From the cell containing the given text, extract its center point as [x, y] coordinate. 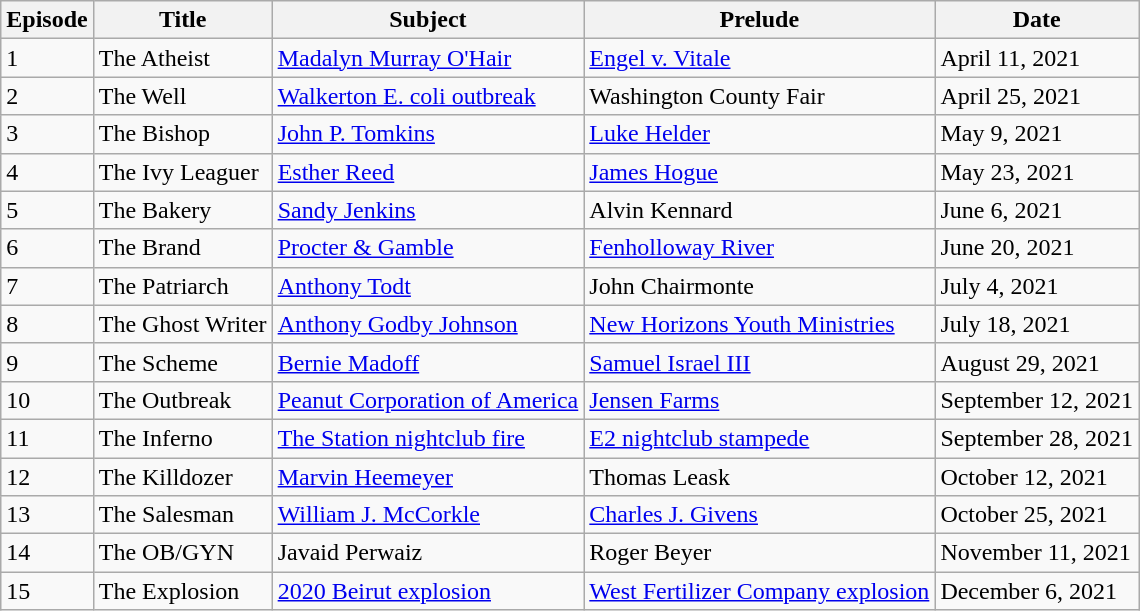
1 [47, 58]
August 29, 2021 [1037, 362]
The Patriarch [182, 286]
Madalyn Murray O'Hair [428, 58]
Anthony Todt [428, 286]
September 28, 2021 [1037, 438]
The Atheist [182, 58]
New Horizons Youth Ministries [760, 324]
2 [47, 96]
10 [47, 400]
The Ghost Writer [182, 324]
Roger Beyer [760, 553]
9 [47, 362]
Prelude [760, 20]
June 6, 2021 [1037, 210]
The Bishop [182, 134]
The Station nightclub fire [428, 438]
November 11, 2021 [1037, 553]
April 11, 2021 [1037, 58]
May 9, 2021 [1037, 134]
The Scheme [182, 362]
13 [47, 515]
October 12, 2021 [1037, 477]
The Salesman [182, 515]
Sandy Jenkins [428, 210]
Subject [428, 20]
Bernie Madoff [428, 362]
West Fertilizer Company explosion [760, 591]
Date [1037, 20]
William J. McCorkle [428, 515]
8 [47, 324]
Charles J. Givens [760, 515]
Episode [47, 20]
Samuel Israel III [760, 362]
14 [47, 553]
12 [47, 477]
4 [47, 172]
15 [47, 591]
Javaid Perwaiz [428, 553]
Alvin Kennard [760, 210]
Esther Reed [428, 172]
December 6, 2021 [1037, 591]
11 [47, 438]
Thomas Leask [760, 477]
July 4, 2021 [1037, 286]
The Well [182, 96]
John Chairmonte [760, 286]
The Bakery [182, 210]
6 [47, 248]
The Inferno [182, 438]
Procter & Gamble [428, 248]
The Outbreak [182, 400]
Luke Helder [760, 134]
July 18, 2021 [1037, 324]
June 20, 2021 [1037, 248]
Marvin Heemeyer [428, 477]
John P. Tomkins [428, 134]
James Hogue [760, 172]
May 23, 2021 [1037, 172]
Peanut Corporation of America [428, 400]
2020 Beirut explosion [428, 591]
E2 nightclub stampede [760, 438]
April 25, 2021 [1037, 96]
5 [47, 210]
October 25, 2021 [1037, 515]
3 [47, 134]
The Killdozer [182, 477]
Engel v. Vitale [760, 58]
The Ivy Leaguer [182, 172]
Title [182, 20]
7 [47, 286]
Jensen Farms [760, 400]
Anthony Godby Johnson [428, 324]
Washington County Fair [760, 96]
The OB/GYN [182, 553]
Fenholloway River [760, 248]
The Brand [182, 248]
September 12, 2021 [1037, 400]
The Explosion [182, 591]
Walkerton E. coli outbreak [428, 96]
